Search for the cell housing the specified text and yield its [x, y] center coordinate. 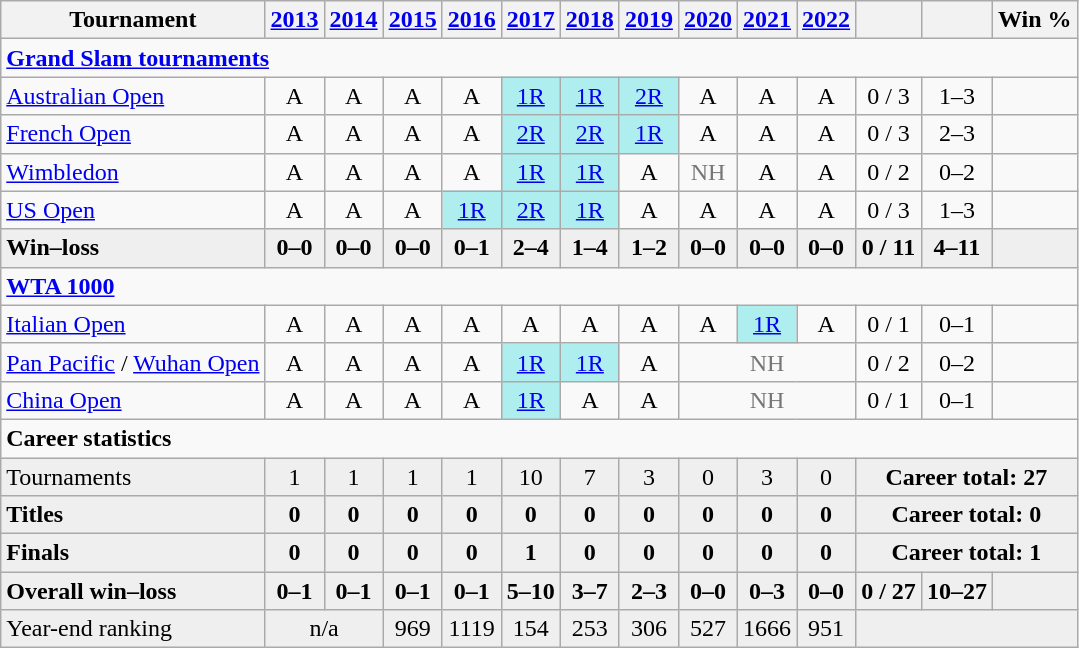
1666 [768, 629]
527 [708, 629]
Titles [133, 515]
306 [648, 629]
2020 [708, 20]
4–11 [956, 248]
Tournaments [133, 477]
Win–loss [133, 248]
China Open [133, 400]
969 [412, 629]
Tournament [133, 20]
French Open [133, 134]
0–3 [768, 591]
Career total: 27 [966, 477]
253 [590, 629]
Italian Open [133, 324]
0 / 11 [889, 248]
1–4 [590, 248]
Win % [1034, 20]
10 [530, 477]
2022 [826, 20]
3–7 [590, 591]
Career total: 1 [966, 553]
Grand Slam tournaments [539, 58]
7 [590, 477]
1119 [472, 629]
2016 [472, 20]
Overall win–loss [133, 591]
2021 [768, 20]
Finals [133, 553]
2017 [530, 20]
Career statistics [539, 438]
10–27 [956, 591]
2015 [412, 20]
0 / 27 [889, 591]
Career total: 0 [966, 515]
2019 [648, 20]
n/a [324, 629]
Australian Open [133, 96]
2014 [354, 20]
1–2 [648, 248]
Pan Pacific / Wuhan Open [133, 362]
154 [530, 629]
2013 [294, 20]
2018 [590, 20]
Wimbledon [133, 172]
2–4 [530, 248]
5–10 [530, 591]
951 [826, 629]
WTA 1000 [539, 286]
US Open [133, 210]
Year-end ranking [133, 629]
